Search for the cell housing the specified text and yield its (X, Y) center coordinate. 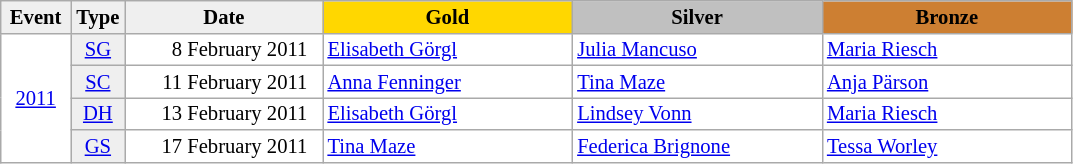
13 February 2011 (224, 113)
Type (98, 16)
Tessa Worley (947, 146)
Event (36, 16)
Bronze (947, 16)
Julia Mancuso (697, 49)
Anna Fenninger (447, 81)
SC (98, 81)
Gold (447, 16)
Date (224, 16)
Lindsey Vonn (697, 113)
Anja Pärson (947, 81)
GS (98, 146)
DH (98, 113)
Federica Brignone (697, 146)
11 February 2011 (224, 81)
17 February 2011 (224, 146)
8 February 2011 (224, 49)
Silver (697, 16)
SG (98, 49)
2011 (36, 98)
